Detect which cell encompasses the target text, then output its (x, y) center coordinate. 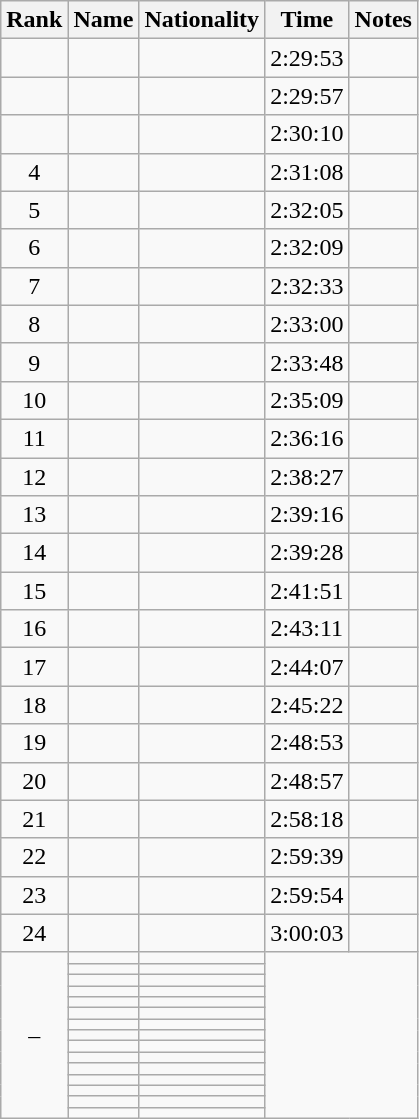
6 (34, 248)
Nationality (202, 20)
11 (34, 438)
Name (104, 20)
2:45:22 (307, 705)
15 (34, 591)
2:31:08 (307, 172)
2:41:51 (307, 591)
2:58:18 (307, 819)
8 (34, 324)
2:29:57 (307, 96)
2:39:16 (307, 515)
2:35:09 (307, 400)
2:44:07 (307, 667)
2:48:53 (307, 743)
16 (34, 629)
2:32:33 (307, 286)
2:32:05 (307, 210)
2:33:48 (307, 362)
2:30:10 (307, 134)
10 (34, 400)
5 (34, 210)
2:39:28 (307, 553)
2:33:00 (307, 324)
18 (34, 705)
Rank (34, 20)
2:32:09 (307, 248)
13 (34, 515)
2:38:27 (307, 477)
2:59:39 (307, 857)
– (34, 1035)
Notes (383, 20)
24 (34, 933)
2:36:16 (307, 438)
3:00:03 (307, 933)
7 (34, 286)
20 (34, 781)
19 (34, 743)
Time (307, 20)
4 (34, 172)
23 (34, 895)
21 (34, 819)
2:43:11 (307, 629)
22 (34, 857)
12 (34, 477)
2:48:57 (307, 781)
2:59:54 (307, 895)
17 (34, 667)
14 (34, 553)
2:29:53 (307, 58)
9 (34, 362)
